Scan for the cell matching the given text and deliver its (x, y) coordinate at center. 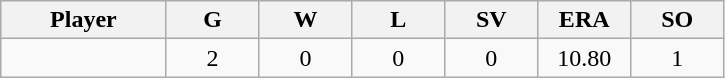
Player (84, 20)
1 (678, 58)
SO (678, 20)
G (212, 20)
SV (492, 20)
W (306, 20)
ERA (584, 20)
2 (212, 58)
10.80 (584, 58)
L (398, 20)
